Output the (x, y) coordinate of the center of the cell containing the given text.  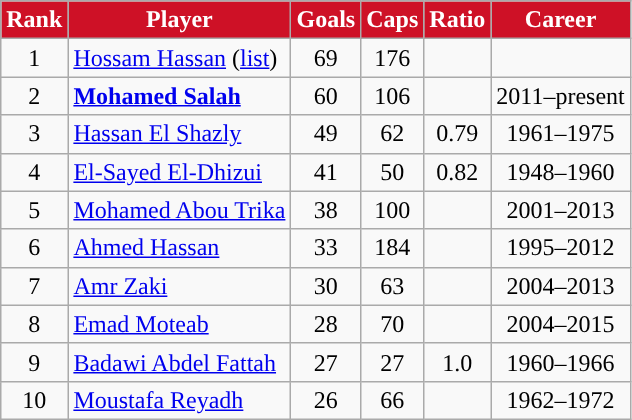
Hossam Hassan (list) (180, 58)
50 (392, 172)
33 (326, 248)
Moustafa Reyadh (180, 400)
3 (34, 134)
6 (34, 248)
0.82 (458, 172)
Caps (392, 20)
1948–1960 (560, 172)
100 (392, 210)
1962–1972 (560, 400)
El-Sayed El-Dhizui (180, 172)
Badawi Abdel Fattah (180, 362)
2001–2013 (560, 210)
176 (392, 58)
26 (326, 400)
69 (326, 58)
10 (34, 400)
2011–present (560, 96)
1961–1975 (560, 134)
Mohamed Abou Trika (180, 210)
66 (392, 400)
1 (34, 58)
Mohamed Salah (180, 96)
60 (326, 96)
2004–2015 (560, 324)
30 (326, 286)
Career (560, 20)
1995–2012 (560, 248)
Hassan El Shazly (180, 134)
Player (180, 20)
Amr Zaki (180, 286)
2 (34, 96)
Emad Moteab (180, 324)
62 (392, 134)
38 (326, 210)
Rank (34, 20)
2004–2013 (560, 286)
Goals (326, 20)
28 (326, 324)
4 (34, 172)
106 (392, 96)
5 (34, 210)
9 (34, 362)
70 (392, 324)
8 (34, 324)
41 (326, 172)
1960–1966 (560, 362)
Ahmed Hassan (180, 248)
Ratio (458, 20)
0.79 (458, 134)
49 (326, 134)
184 (392, 248)
1.0 (458, 362)
7 (34, 286)
63 (392, 286)
